Locate the cell with the specified text and output its (x, y) center coordinate. 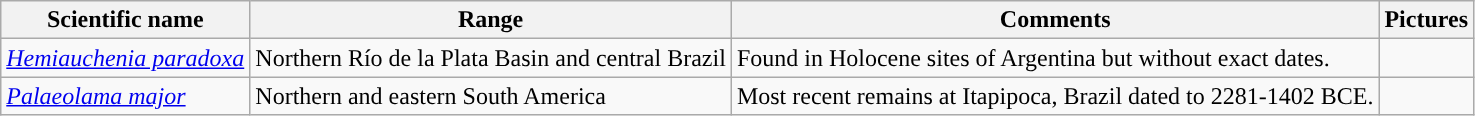
Northern and eastern South America (491, 96)
Comments (1055, 20)
Most recent remains at Itapipoca, Brazil dated to 2281-1402 BCE. (1055, 96)
Northern Río de la Plata Basin and central Brazil (491, 58)
Scientific name (126, 20)
Pictures (1426, 20)
Range (491, 20)
Found in Holocene sites of Argentina but without exact dates. (1055, 58)
Palaeolama major (126, 96)
Hemiauchenia paradoxa (126, 58)
